Return the [x, y] coordinate for the center point of the cell that contains the specified text.  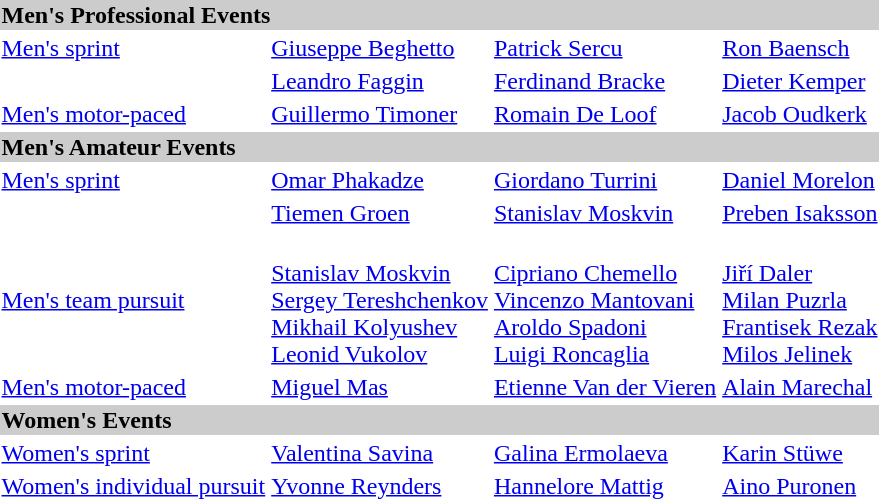
Stanislav Moskvin Sergey Tereshchenkov Mikhail Kolyushev Leonid Vukolov [380, 300]
Men's team pursuit [134, 300]
Patrick Sercu [604, 48]
Valentina Savina [380, 453]
Jacob Oudkerk [800, 114]
Giordano Turrini [604, 180]
Omar Phakadze [380, 180]
Preben Isaksson [800, 213]
Ron Baensch [800, 48]
Stanislav Moskvin [604, 213]
Daniel Morelon [800, 180]
Romain De Loof [604, 114]
Karin Stüwe [800, 453]
Cipriano Chemello Vincenzo Mantovani Aroldo Spadoni Luigi Roncaglia [604, 300]
Giuseppe Beghetto [380, 48]
Ferdinand Bracke [604, 81]
Guillermo Timoner [380, 114]
Men's Amateur Events [440, 147]
Alain Marechal [800, 387]
Galina Ermolaeva [604, 453]
Men's Professional Events [440, 15]
Leandro Faggin [380, 81]
Miguel Mas [380, 387]
Jiří Daler Milan Puzrla Frantisek Rezak Milos Jelinek [800, 300]
Dieter Kemper [800, 81]
Women's Events [440, 420]
Women's sprint [134, 453]
Tiemen Groen [380, 213]
Etienne Van der Vieren [604, 387]
